Detect which cell encompasses the target text, then output its (x, y) center coordinate. 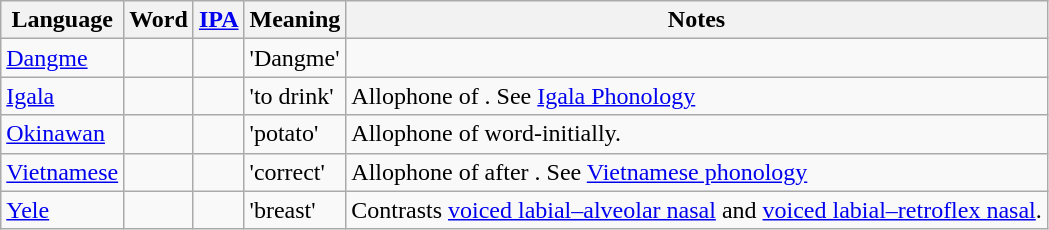
'correct' (295, 172)
'breast' (295, 210)
Notes (697, 20)
Dangme (62, 58)
Vietnamese (62, 172)
Word (159, 20)
Contrasts voiced labial–alveolar nasal and voiced labial–retroflex nasal. (697, 210)
Igala (62, 96)
Allophone of . See Igala Phonology (697, 96)
Allophone of word-initially. (697, 134)
Okinawan (62, 134)
Meaning (295, 20)
Language (62, 20)
IPA (218, 20)
'Dangme' (295, 58)
'to drink' (295, 96)
Allophone of after . See Vietnamese phonology (697, 172)
Yele (62, 210)
'potato' (295, 134)
